Detect which cell encompasses the target text, then output its [x, y] center coordinate. 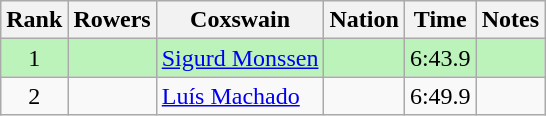
6:43.9 [440, 58]
Notes [510, 20]
Luís Machado [240, 96]
Coxswain [240, 20]
6:49.9 [440, 96]
Sigurd Monssen [240, 58]
1 [34, 58]
Nation [364, 20]
Time [440, 20]
2 [34, 96]
Rowers [112, 20]
Rank [34, 20]
